Identify which cell holds the provided text, then report its (x, y) central coordinate. 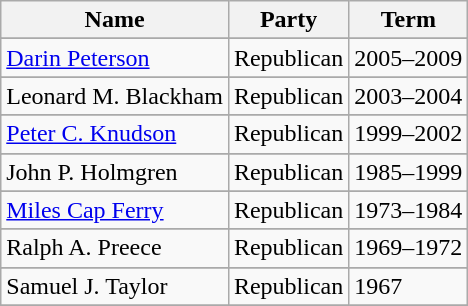
1985–1999 (408, 172)
1999–2002 (408, 134)
Miles Cap Ferry (115, 210)
Party (288, 20)
1967 (408, 286)
John P. Holmgren (115, 172)
Leonard M. Blackham (115, 96)
Ralph A. Preece (115, 248)
Peter C. Knudson (115, 134)
Term (408, 20)
2005–2009 (408, 58)
2003–2004 (408, 96)
Name (115, 20)
1973–1984 (408, 210)
1969–1972 (408, 248)
Samuel J. Taylor (115, 286)
Darin Peterson (115, 58)
